Output the [X, Y] coordinate of the center of the cell containing the given text.  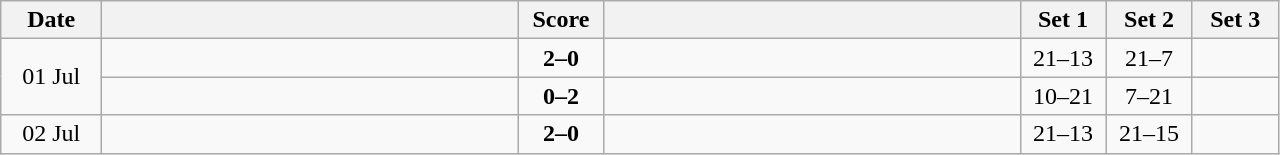
7–21 [1149, 96]
0–2 [561, 96]
21–7 [1149, 58]
02 Jul [52, 134]
21–15 [1149, 134]
10–21 [1063, 96]
Set 1 [1063, 20]
Set 3 [1235, 20]
Score [561, 20]
01 Jul [52, 77]
Set 2 [1149, 20]
Date [52, 20]
